Locate the cell with the specified text and output its (X, Y) center coordinate. 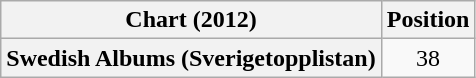
38 (428, 58)
Position (428, 20)
Swedish Albums (Sverigetopplistan) (191, 58)
Chart (2012) (191, 20)
